Pinpoint the cell where the given text exists, returning its [X, Y] midpoint coordinate. 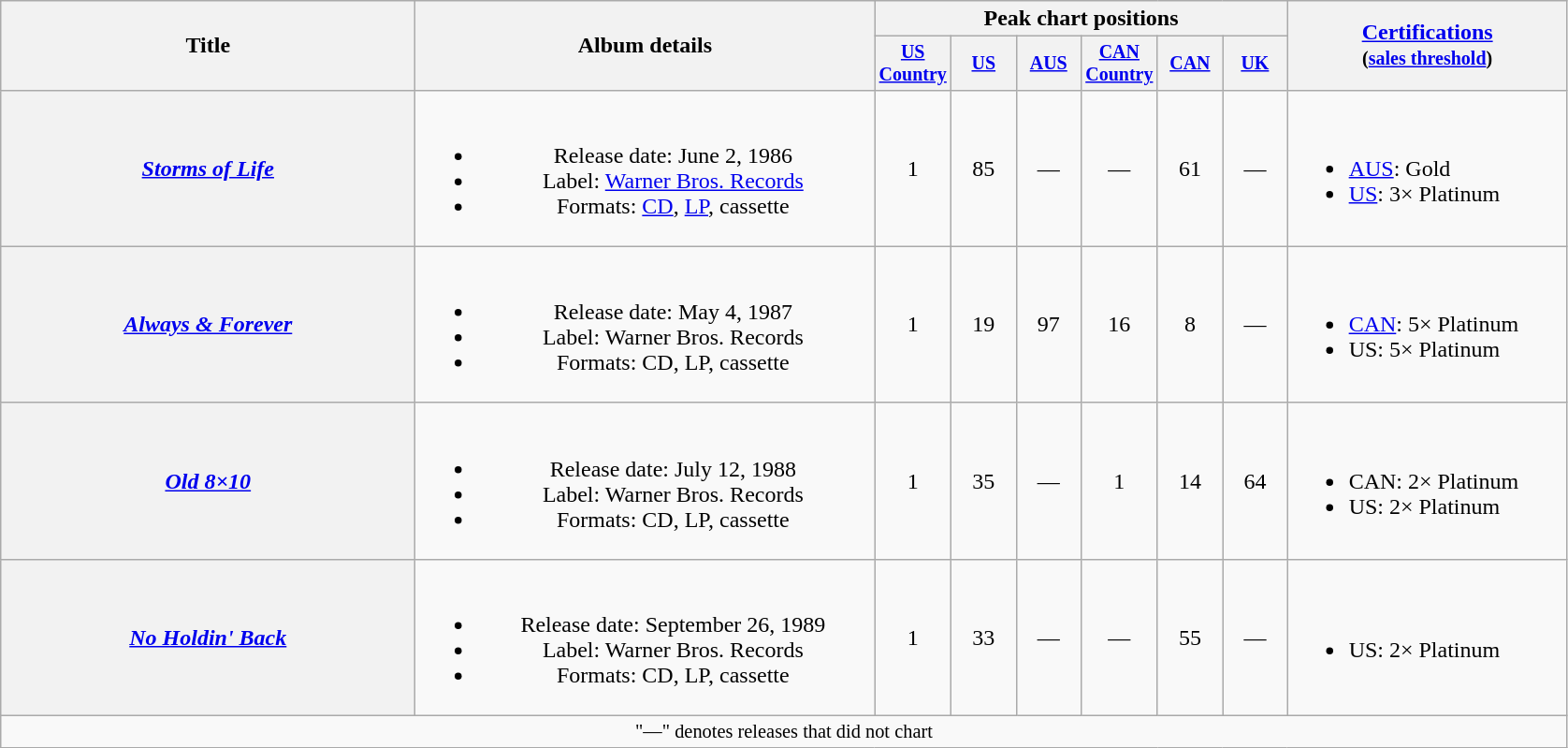
35 [984, 481]
19 [984, 324]
8 [1190, 324]
64 [1256, 481]
Title [208, 46]
Release date: July 12, 1988Label: Warner Bros. RecordsFormats: CD, LP, cassette [646, 481]
Old 8×10 [208, 481]
CAN Country [1119, 64]
61 [1190, 169]
"—" denotes releases that did not chart [784, 732]
Certifications(sales threshold) [1428, 46]
US: 2× Platinum [1428, 637]
33 [984, 637]
No Holdin' Back [208, 637]
CAN: 5× PlatinumUS: 5× Platinum [1428, 324]
55 [1190, 637]
16 [1119, 324]
Storms of Life [208, 169]
Release date: September 26, 1989Label: Warner Bros. RecordsFormats: CD, LP, cassette [646, 637]
CAN: 2× PlatinumUS: 2× Platinum [1428, 481]
US [984, 64]
Always & Forever [208, 324]
CAN [1190, 64]
Album details [646, 46]
US Country [913, 64]
AUS [1048, 64]
AUS: GoldUS: 3× Platinum [1428, 169]
85 [984, 169]
97 [1048, 324]
14 [1190, 481]
Release date: June 2, 1986Label: Warner Bros. RecordsFormats: CD, LP, cassette [646, 169]
Release date: May 4, 1987Label: Warner Bros. RecordsFormats: CD, LP, cassette [646, 324]
Peak chart positions [1082, 19]
UK [1256, 64]
